Scan for the cell matching the given text and deliver its (X, Y) coordinate at center. 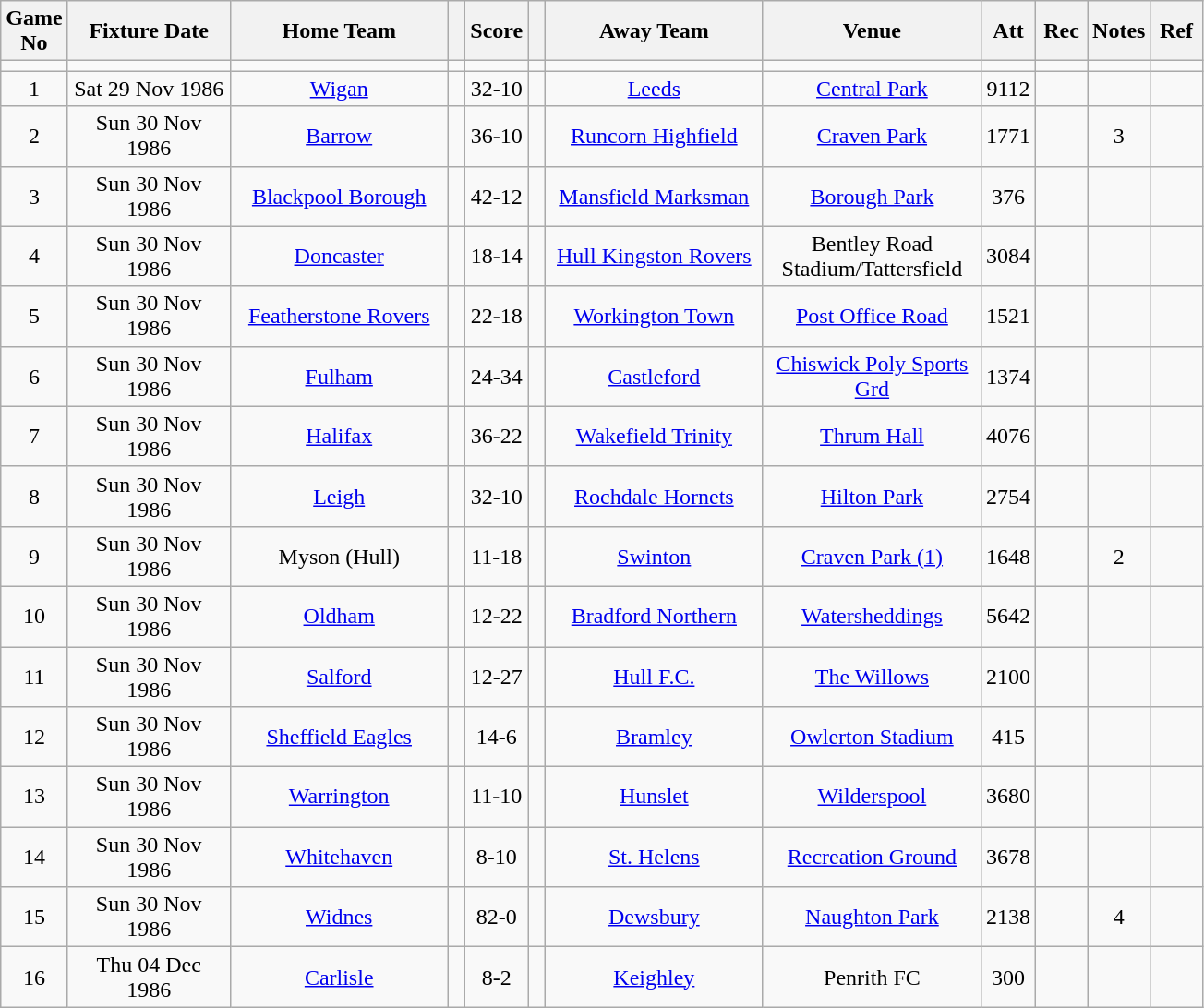
1374 (1008, 377)
Chiswick Poly Sports Grd (872, 377)
15 (34, 918)
8-10 (497, 857)
Sat 29 Nov 1986 (149, 89)
5 (34, 316)
Myson (Hull) (339, 556)
1771 (1008, 137)
Wakefield Trinity (654, 436)
Away Team (654, 31)
300 (1008, 977)
12-27 (497, 676)
Rochdale Hornets (654, 497)
Swinton (654, 556)
1521 (1008, 316)
Hilton Park (872, 497)
2754 (1008, 497)
Bramley (654, 737)
Warrington (339, 798)
6 (34, 377)
Dewsbury (654, 918)
Castleford (654, 377)
16 (34, 977)
Carlisle (339, 977)
Thu 04 Dec 1986 (149, 977)
Halifax (339, 436)
14 (34, 857)
82-0 (497, 918)
14-6 (497, 737)
Rec (1062, 31)
Home Team (339, 31)
42-12 (497, 196)
18-14 (497, 257)
9112 (1008, 89)
9 (34, 556)
Leeds (654, 89)
Recreation Ground (872, 857)
7 (34, 436)
Att (1008, 31)
11-18 (497, 556)
2100 (1008, 676)
Blackpool Borough (339, 196)
St. Helens (654, 857)
Central Park (872, 89)
Notes (1119, 31)
Sheffield Eagles (339, 737)
Oldham (339, 617)
24-34 (497, 377)
3680 (1008, 798)
Craven Park (1) (872, 556)
12 (34, 737)
Fulham (339, 377)
Borough Park (872, 196)
Doncaster (339, 257)
Hull F.C. (654, 676)
Leigh (339, 497)
Fixture Date (149, 31)
Wigan (339, 89)
Game No (34, 31)
1648 (1008, 556)
13 (34, 798)
Watersheddings (872, 617)
36-22 (497, 436)
376 (1008, 196)
5642 (1008, 617)
Penrith FC (872, 977)
Salford (339, 676)
Barrow (339, 137)
Bentley Road Stadium/Tattersfield (872, 257)
8-2 (497, 977)
Widnes (339, 918)
Whitehaven (339, 857)
2138 (1008, 918)
Featherstone Rovers (339, 316)
Hull Kingston Rovers (654, 257)
Thrum Hall (872, 436)
Workington Town (654, 316)
11 (34, 676)
Post Office Road (872, 316)
11-10 (497, 798)
The Willows (872, 676)
36-10 (497, 137)
Venue (872, 31)
415 (1008, 737)
Bradford Northern (654, 617)
Runcorn Highfield (654, 137)
Keighley (654, 977)
3678 (1008, 857)
12-22 (497, 617)
3084 (1008, 257)
4076 (1008, 436)
Naughton Park (872, 918)
Score (497, 31)
1 (34, 89)
Hunslet (654, 798)
Owlerton Stadium (872, 737)
Craven Park (872, 137)
Mansfield Marksman (654, 196)
22-18 (497, 316)
10 (34, 617)
Wilderspool (872, 798)
8 (34, 497)
Ref (1176, 31)
